Find where the given text appears and provide that cell's center as [x, y] coordinate. 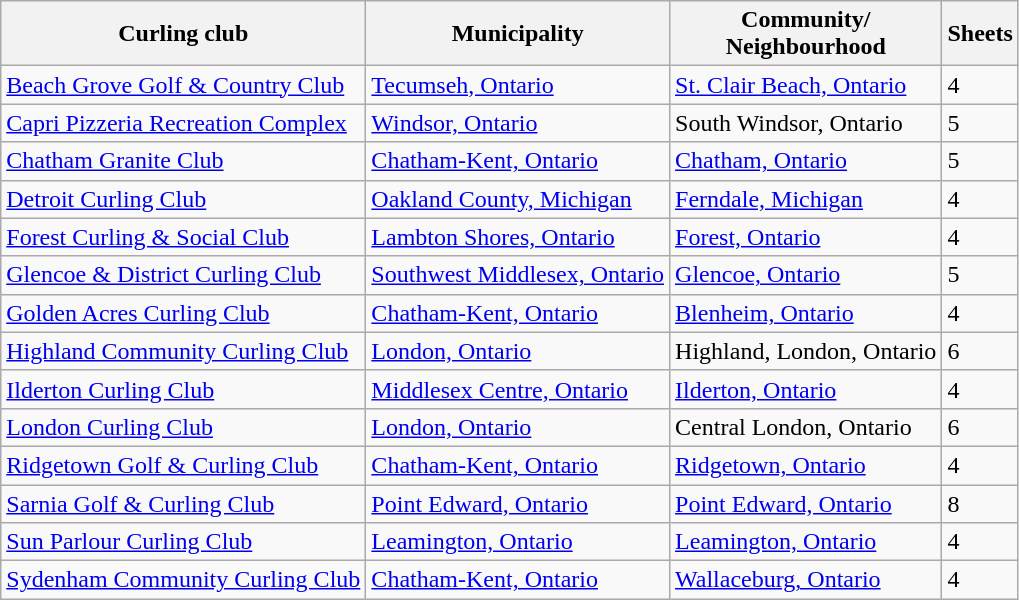
Sun Parlour Curling Club [184, 542]
Golden Acres Curling Club [184, 313]
Community/Neighbourhood [806, 34]
Ferndale, Michigan [806, 199]
Glencoe & District Curling Club [184, 275]
Ridgetown, Ontario [806, 465]
South Windsor, Ontario [806, 123]
Windsor, Ontario [518, 123]
London Curling Club [184, 427]
Highland, London, Ontario [806, 351]
Highland Community Curling Club [184, 351]
Wallaceburg, Ontario [806, 580]
Forest, Ontario [806, 237]
Detroit Curling Club [184, 199]
Capri Pizzeria Recreation Complex [184, 123]
Middlesex Centre, Ontario [518, 389]
Ilderton, Ontario [806, 389]
Ilderton Curling Club [184, 389]
Chatham, Ontario [806, 161]
8 [980, 503]
Ridgetown Golf & Curling Club [184, 465]
Tecumseh, Ontario [518, 85]
Beach Grove Golf & Country Club [184, 85]
St. Clair Beach, Ontario [806, 85]
Glencoe, Ontario [806, 275]
Central London, Ontario [806, 427]
Southwest Middlesex, Ontario [518, 275]
Curling club [184, 34]
Blenheim, Ontario [806, 313]
Oakland County, Michigan [518, 199]
Sheets [980, 34]
Municipality [518, 34]
Forest Curling & Social Club [184, 237]
Sydenham Community Curling Club [184, 580]
Chatham Granite Club [184, 161]
Sarnia Golf & Curling Club [184, 503]
Lambton Shores, Ontario [518, 237]
